For the text-containing cell, return its midpoint in [X, Y] coordinate format. 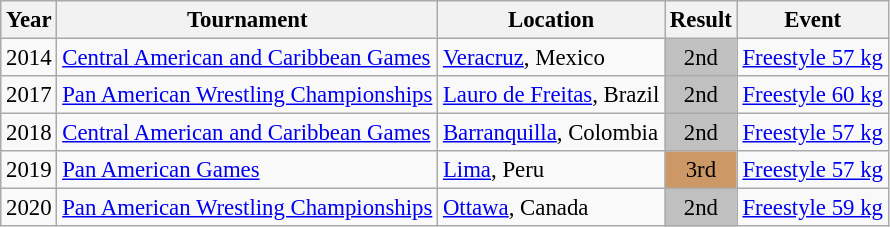
2018 [29, 133]
2019 [29, 170]
Ottawa, Canada [552, 208]
3rd [702, 170]
Lima, Peru [552, 170]
2017 [29, 95]
Year [29, 20]
Freestyle 59 kg [812, 208]
Result [702, 20]
2020 [29, 208]
Event [812, 20]
2014 [29, 58]
Veracruz, Mexico [552, 58]
Location [552, 20]
Barranquilla, Colombia [552, 133]
Freestyle 60 kg [812, 95]
Pan American Games [248, 170]
Lauro de Freitas, Brazil [552, 95]
Tournament [248, 20]
